Detect which cell encompasses the target text, then output its (X, Y) center coordinate. 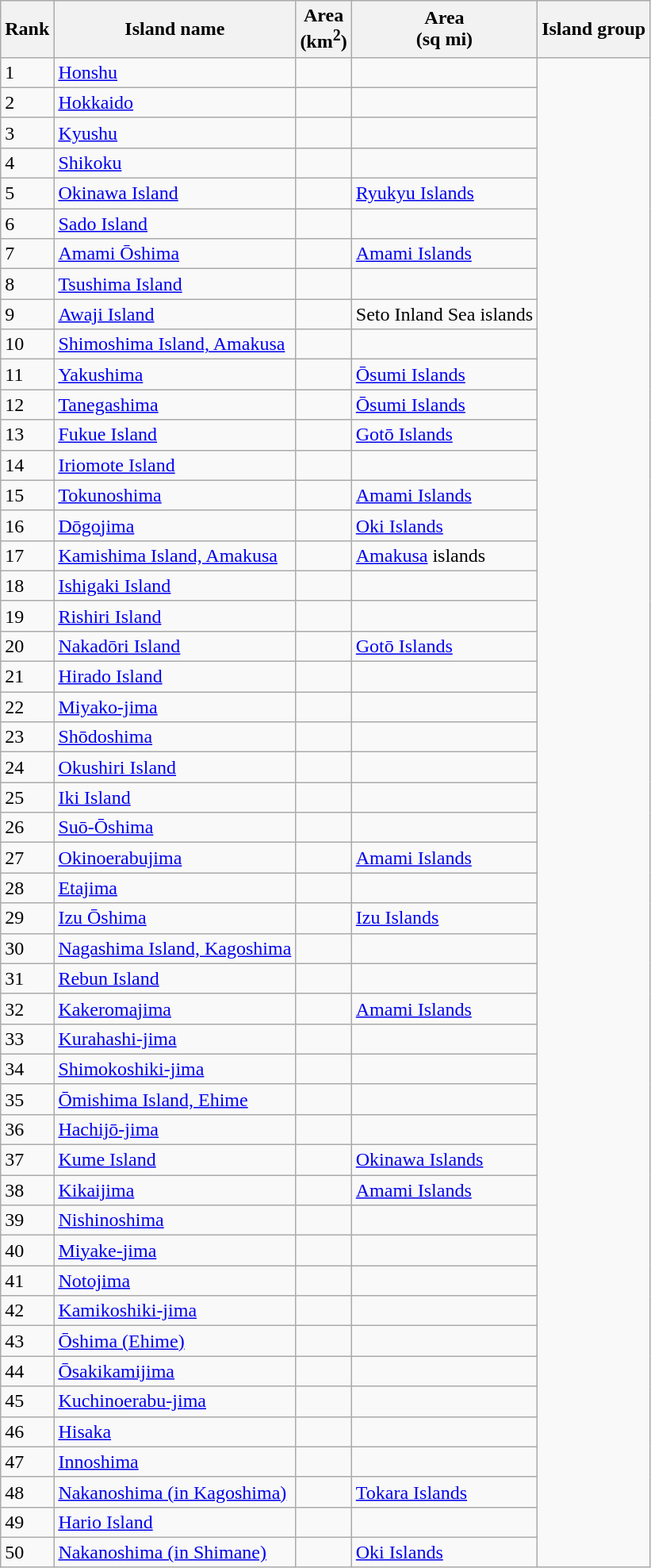
2 (27, 102)
Rishiri Island (174, 616)
8 (27, 284)
Izu Ōshima (174, 918)
38 (27, 1190)
Sado Island (174, 224)
12 (27, 405)
41 (27, 1281)
Kamishima Island, Amakusa (174, 555)
23 (27, 737)
34 (27, 1069)
Hisaka (174, 1432)
Etajima (174, 888)
Shikoku (174, 163)
Island group (594, 29)
Izu Islands (444, 918)
21 (27, 677)
35 (27, 1099)
5 (27, 194)
Ryukyu Islands (444, 194)
6 (27, 224)
Tokara Islands (444, 1492)
20 (27, 646)
19 (27, 616)
Tsushima Island (174, 284)
27 (27, 858)
Kuchinoerabu-jima (174, 1401)
Awaji Island (174, 314)
15 (27, 495)
33 (27, 1039)
7 (27, 254)
Hirado Island (174, 677)
Nishinoshima (174, 1220)
13 (27, 435)
Kurahashi-jima (174, 1039)
Hachijō-jima (174, 1129)
28 (27, 888)
37 (27, 1160)
29 (27, 918)
Island name (174, 29)
Kikaijima (174, 1190)
44 (27, 1371)
Tanegashima (174, 405)
25 (27, 797)
Kume Island (174, 1160)
Shōdoshima (174, 737)
18 (27, 586)
Fukue Island (174, 435)
43 (27, 1341)
Suō-Ōshima (174, 828)
Hario Island (174, 1522)
Nakanoshima (in Kagoshima) (174, 1492)
39 (27, 1220)
30 (27, 948)
Yakushima (174, 375)
Dōgojima (174, 525)
Rank (27, 29)
10 (27, 344)
11 (27, 375)
Miyako-jima (174, 707)
Iki Island (174, 797)
Iriomote Island (174, 465)
9 (27, 314)
49 (27, 1522)
Area(sq mi) (444, 29)
Okinawa Islands (444, 1160)
Hokkaido (174, 102)
Okinawa Island (174, 194)
Innoshima (174, 1462)
42 (27, 1311)
Okinoerabujima (174, 858)
47 (27, 1462)
Ōsakikamijima (174, 1371)
Ōmishima Island, Ehime (174, 1099)
Miyake-jima (174, 1251)
Ishigaki Island (174, 586)
Okushiri Island (174, 767)
45 (27, 1401)
14 (27, 465)
Area(km2) (324, 29)
Kyushu (174, 133)
46 (27, 1432)
48 (27, 1492)
1 (27, 72)
Ōshima (Ehime) (174, 1341)
Honshu (174, 72)
Tokunoshima (174, 495)
24 (27, 767)
40 (27, 1251)
Nakanoshima (in Shimane) (174, 1552)
4 (27, 163)
Amakusa islands (444, 555)
31 (27, 978)
Rebun Island (174, 978)
Notojima (174, 1281)
Shimoshima Island, Amakusa (174, 344)
16 (27, 525)
Shimokoshiki-jima (174, 1069)
Kakeromajima (174, 1009)
Seto Inland Sea islands (444, 314)
36 (27, 1129)
Amami Ōshima (174, 254)
50 (27, 1552)
Nagashima Island, Kagoshima (174, 948)
Kamikoshiki-jima (174, 1311)
17 (27, 555)
3 (27, 133)
Nakadōri Island (174, 646)
22 (27, 707)
26 (27, 828)
32 (27, 1009)
